Return [X, Y] of the center of cell containing provided text 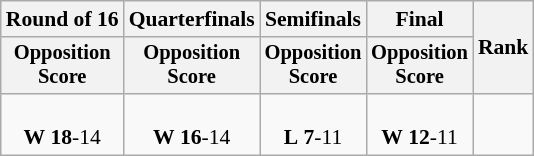
W 16-14 [192, 124]
Round of 16 [62, 19]
Rank [504, 48]
Final [420, 19]
W 12-11 [420, 124]
L 7-11 [314, 124]
W 18-14 [62, 124]
Semifinals [314, 19]
Quarterfinals [192, 19]
